Locate the cell with the specified text and output its [X, Y] center coordinate. 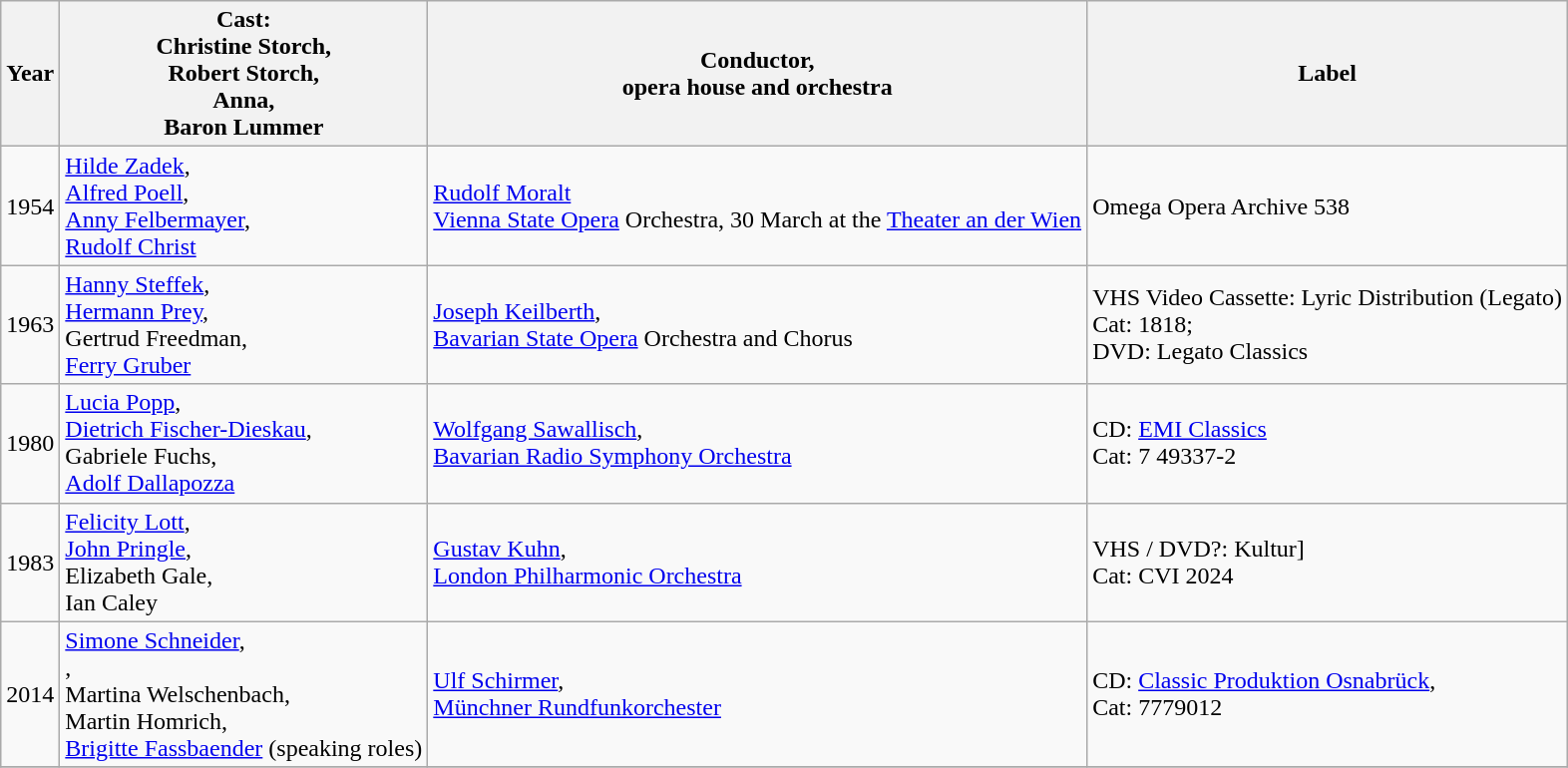
VHS / DVD?: Kultur]Cat: CVI 2024 [1328, 563]
Conductor,opera house and orchestra [758, 74]
Felicity Lott,John Pringle,Elizabeth Gale,Ian Caley [243, 563]
Label [1328, 74]
1980 [30, 443]
1963 [30, 325]
Omega Opera Archive 538 [1328, 205]
Joseph Keilberth,Bavarian State Opera Orchestra and Chorus [758, 325]
Lucia Popp,Dietrich Fischer-Dieskau,Gabriele Fuchs,Adolf Dallapozza [243, 443]
Cast:Christine Storch,Robert Storch,Anna,Baron Lummer [243, 74]
CD: Classic Produktion Osnabrück,Cat: 7779012 [1328, 694]
VHS Video Cassette: Lyric Distribution (Legato)Cat: 1818;DVD: Legato Classics [1328, 325]
Wolfgang Sawallisch,Bavarian Radio Symphony Orchestra [758, 443]
2014 [30, 694]
Hanny Steffek,Hermann Prey,Gertrud Freedman,Ferry Gruber [243, 325]
Ulf Schirmer,Münchner Rundfunkorchester [758, 694]
1954 [30, 205]
1983 [30, 563]
CD: EMI ClassicsCat: 7 49337-2 [1328, 443]
Gustav Kuhn,London Philharmonic Orchestra [758, 563]
Hilde Zadek,Alfred Poell,Anny Felbermayer,Rudolf Christ [243, 205]
Year [30, 74]
Rudolf MoraltVienna State Opera Orchestra, 30 March at the Theater an der Wien [758, 205]
Simone Schneider,,Martina Welschenbach,Martin Homrich,Brigitte Fassbaender (speaking roles) [243, 694]
